Scan for the cell matching the given text and deliver its (x, y) coordinate at center. 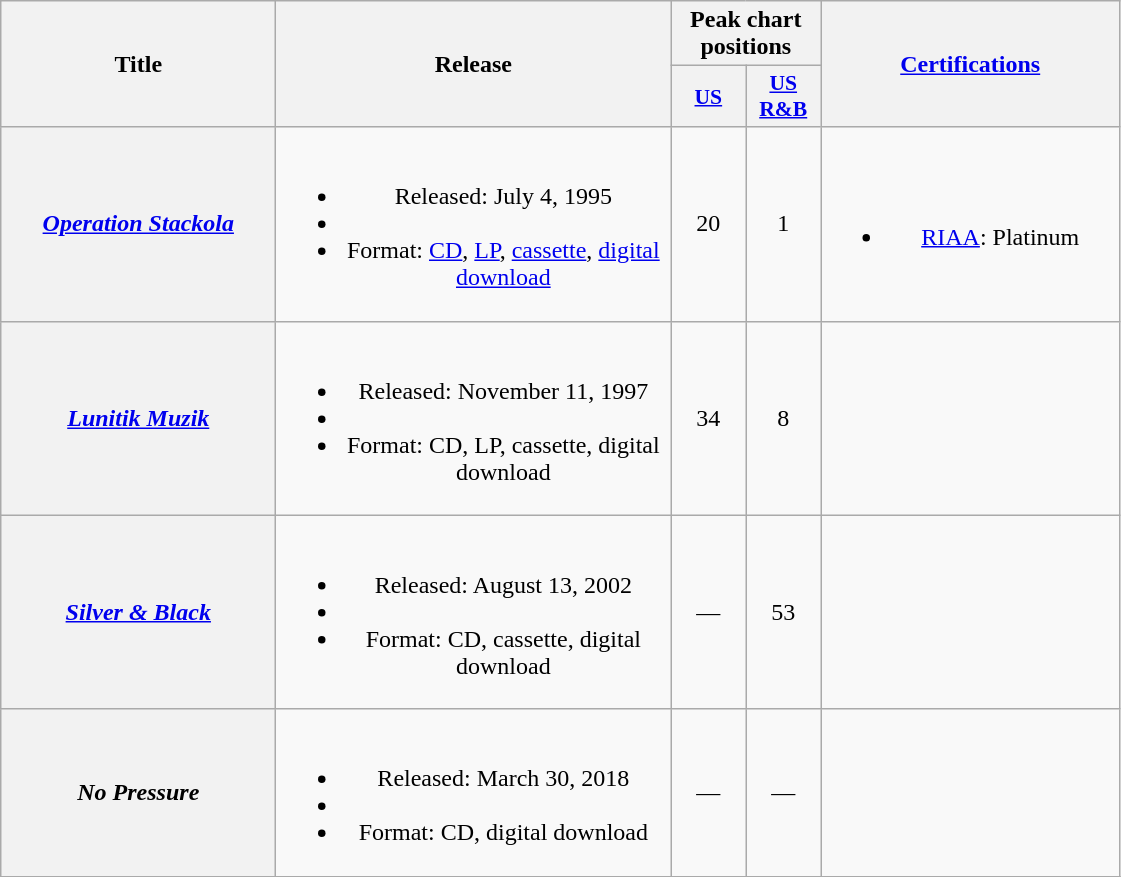
34 (708, 418)
Released: August 13, 2002Format: CD, cassette, digital download (474, 612)
Lunitik Muzik (138, 418)
Released: July 4, 1995Format: CD, LP, cassette, digital download (474, 224)
No Pressure (138, 792)
Title (138, 64)
Released: November 11, 1997Format: CD, LP, cassette, digital download (474, 418)
8 (784, 418)
Peak chart positions (746, 34)
1 (784, 224)
Operation Stackola (138, 224)
Release (474, 64)
RIAA: Platinum (970, 224)
USR&B (784, 96)
20 (708, 224)
Released: March 30, 2018Format: CD, digital download (474, 792)
53 (784, 612)
US (708, 96)
Certifications (970, 64)
Silver & Black (138, 612)
